Capture the cell that displays the provided text and extract its (X, Y) central coordinate. 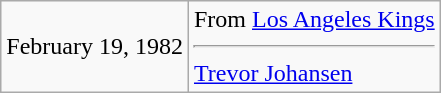
From Los Angeles KingsTrevor Johansen (314, 47)
February 19, 1982 (95, 47)
